Detect which cell encompasses the target text, then output its [X, Y] center coordinate. 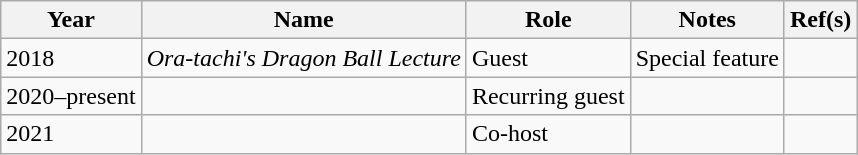
Notes [707, 20]
Year [71, 20]
Special feature [707, 58]
2020–present [71, 96]
Ref(s) [820, 20]
Role [548, 20]
2021 [71, 134]
2018 [71, 58]
Recurring guest [548, 96]
Name [304, 20]
Ora-tachi's Dragon Ball Lecture [304, 58]
Guest [548, 58]
Co-host [548, 134]
